Extract the [X, Y] coordinate from the center of the cell holding the provided text.  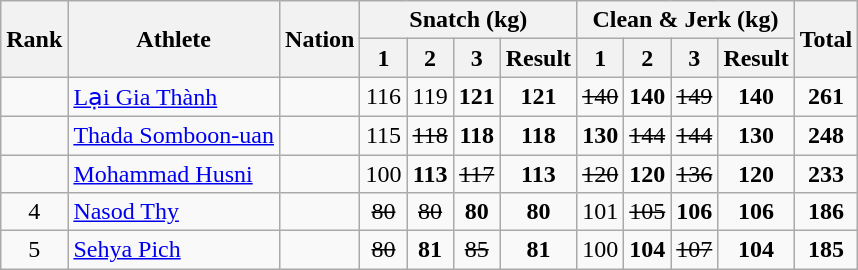
117 [476, 173]
85 [476, 250]
116 [384, 97]
105 [648, 212]
Thada Somboon-uan [174, 135]
186 [826, 212]
Athlete [174, 39]
115 [384, 135]
101 [600, 212]
233 [826, 173]
Mohammad Husni [174, 173]
185 [826, 250]
Nasod Thy [174, 212]
Nation [320, 39]
4 [34, 212]
5 [34, 250]
136 [694, 173]
Sehya Pich [174, 250]
Clean & Jerk (kg) [686, 20]
248 [826, 135]
107 [694, 250]
261 [826, 97]
119 [430, 97]
Snatch (kg) [468, 20]
Rank [34, 39]
Lại Gia Thành [174, 97]
Total [826, 39]
149 [694, 97]
